Provide the (x, y) coordinate of the cell's center where the given text is located.  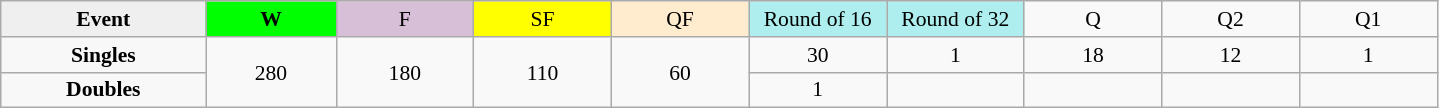
Q (1093, 19)
18 (1093, 55)
280 (271, 72)
QF (680, 19)
Doubles (104, 90)
60 (680, 72)
Round of 16 (818, 19)
Q1 (1368, 19)
Event (104, 19)
W (271, 19)
Round of 32 (955, 19)
180 (405, 72)
SF (543, 19)
30 (818, 55)
110 (543, 72)
Singles (104, 55)
12 (1231, 55)
F (405, 19)
Q2 (1231, 19)
